Output the (X, Y) coordinate of the center of the cell containing the given text.  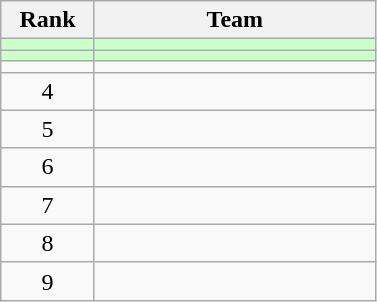
7 (48, 205)
Team (234, 20)
5 (48, 129)
6 (48, 167)
9 (48, 281)
8 (48, 243)
Rank (48, 20)
4 (48, 91)
